Find where the given text appears and provide that cell's center as (x, y) coordinate. 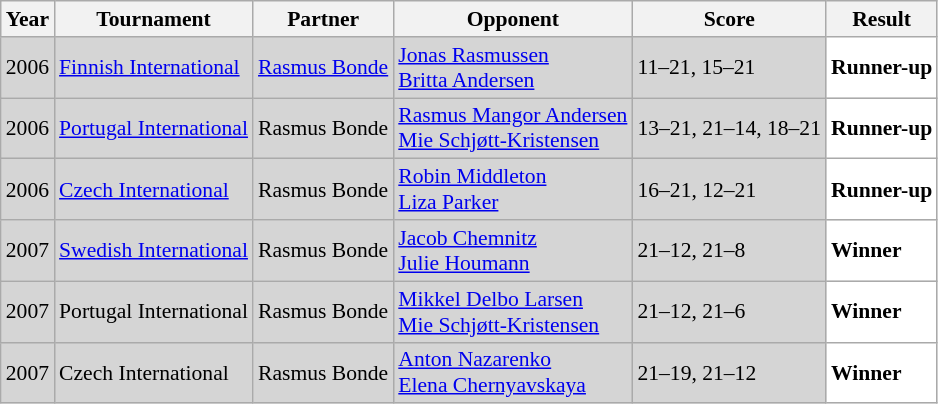
Finnish International (154, 68)
Score (729, 19)
13–21, 21–14, 18–21 (729, 128)
Year (28, 19)
Jonas Rasmussen Britta Andersen (512, 68)
Tournament (154, 19)
21–12, 21–6 (729, 312)
21–12, 21–8 (729, 250)
Partner (323, 19)
Robin Middleton Liza Parker (512, 190)
11–21, 15–21 (729, 68)
21–19, 21–12 (729, 372)
Result (882, 19)
Rasmus Mangor Andersen Mie Schjøtt-Kristensen (512, 128)
16–21, 12–21 (729, 190)
Anton Nazarenko Elena Chernyavskaya (512, 372)
Opponent (512, 19)
Jacob Chemnitz Julie Houmann (512, 250)
Mikkel Delbo Larsen Mie Schjøtt-Kristensen (512, 312)
Swedish International (154, 250)
